Provide the (x, y) coordinate of the cell's center where the given text is located.  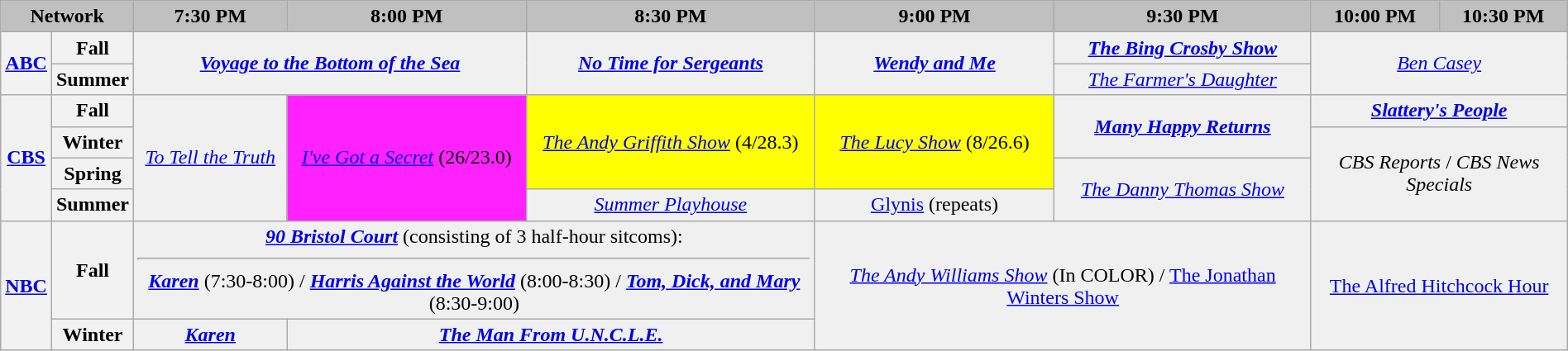
8:00 PM (407, 17)
No Time for Sergeants (672, 64)
CBS (26, 158)
Karen (210, 334)
ABC (26, 64)
Network (68, 17)
The Bing Crosby Show (1183, 48)
Slattery's People (1439, 111)
Summer Playhouse (672, 205)
NBC (26, 286)
9:00 PM (935, 17)
Wendy and Me (935, 64)
Spring (93, 173)
10:30 PM (1503, 17)
Ben Casey (1439, 64)
Many Happy Returns (1183, 126)
CBS Reports / CBS News Specials (1439, 173)
The Lucy Show (8/26.6) (935, 142)
8:30 PM (672, 17)
90 Bristol Court (consisting of 3 half-hour sitcoms): Karen (7:30-8:00) / Harris Against the World (8:00-8:30) / Tom, Dick, and Mary (8:30-9:00) (475, 269)
The Andy Williams Show (In COLOR) / The Jonathan Winters Show (1063, 286)
The Alfred Hitchcock Hour (1439, 286)
7:30 PM (210, 17)
The Man From U.N.C.L.E. (551, 334)
The Andy Griffith Show (4/28.3) (672, 142)
Voyage to the Bottom of the Sea (331, 64)
10:00 PM (1374, 17)
I've Got a Secret (26/23.0) (407, 158)
To Tell the Truth (210, 158)
The Danny Thomas Show (1183, 189)
Glynis (repeats) (935, 205)
9:30 PM (1183, 17)
The Farmer's Daughter (1183, 79)
